Return [X, Y] of the center of cell containing provided text 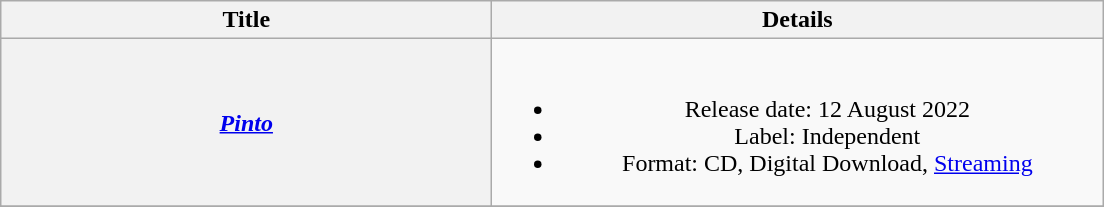
Pinto [246, 122]
Details [798, 20]
Title [246, 20]
Release date: 12 August 2022Label: IndependentFormat: CD, Digital Download, Streaming [798, 122]
